Provide the [x, y] coordinate of the cell's center where the given text is located.  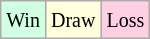
Win [24, 20]
Draw [72, 20]
Loss [126, 20]
